From the cell containing the given text, extract its center point as [x, y] coordinate. 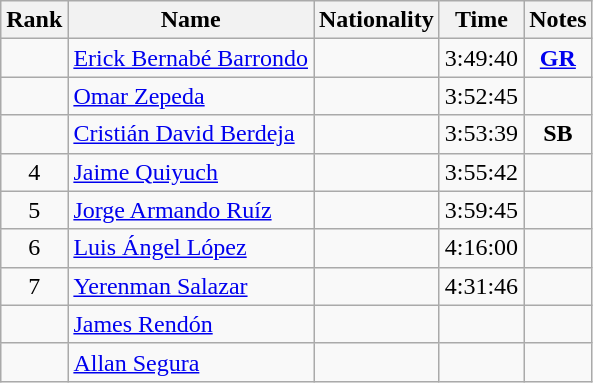
3:53:39 [481, 134]
6 [34, 248]
Notes [558, 20]
Omar Zepeda [191, 96]
3:59:45 [481, 210]
Allan Segura [191, 362]
5 [34, 210]
GR [558, 58]
Jaime Quiyuch [191, 172]
3:52:45 [481, 96]
Rank [34, 20]
7 [34, 286]
3:55:42 [481, 172]
Yerenman Salazar [191, 286]
Jorge Armando Ruíz [191, 210]
SB [558, 134]
Name [191, 20]
Cristián David Berdeja [191, 134]
4:31:46 [481, 286]
James Rendón [191, 324]
4 [34, 172]
Erick Bernabé Barrondo [191, 58]
Time [481, 20]
3:49:40 [481, 58]
Luis Ángel López [191, 248]
Nationality [377, 20]
4:16:00 [481, 248]
